Find where the given text appears and provide that cell's center as (X, Y) coordinate. 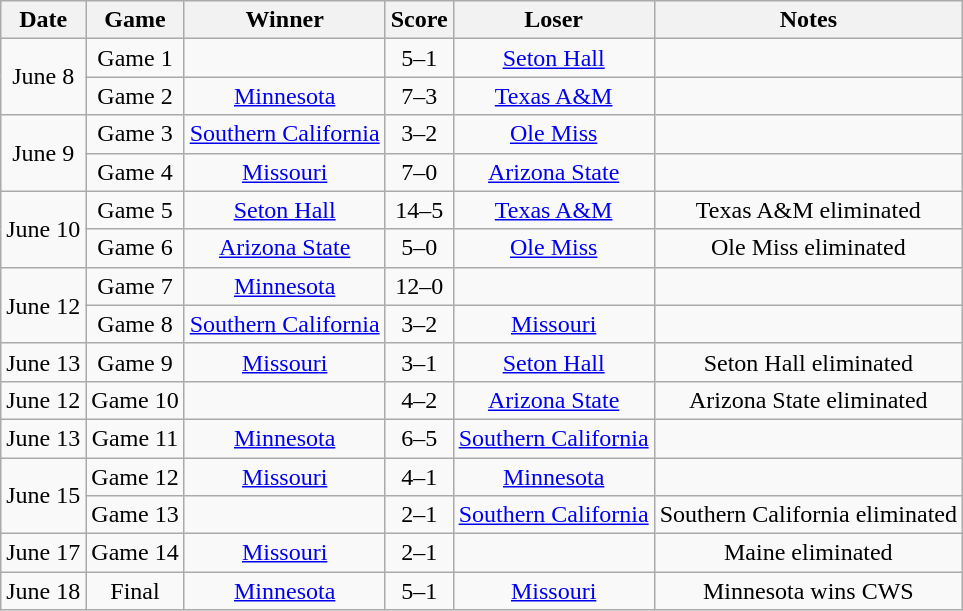
Game 8 (135, 324)
Minnesota wins CWS (808, 591)
Game 11 (135, 438)
Game 13 (135, 515)
June 10 (44, 229)
June 17 (44, 553)
Game 14 (135, 553)
Game 2 (135, 96)
June 8 (44, 77)
June 15 (44, 496)
Loser (554, 20)
Date (44, 20)
7–3 (419, 96)
Game 6 (135, 248)
6–5 (419, 438)
Game 3 (135, 134)
Game 12 (135, 477)
Game (135, 20)
Game 10 (135, 400)
Game 5 (135, 210)
Game 7 (135, 286)
June 18 (44, 591)
14–5 (419, 210)
Seton Hall eliminated (808, 362)
Winner (284, 20)
5–0 (419, 248)
7–0 (419, 172)
Arizona State eliminated (808, 400)
Ole Miss eliminated (808, 248)
Maine eliminated (808, 553)
Score (419, 20)
Texas A&M eliminated (808, 210)
Game 1 (135, 58)
Game 9 (135, 362)
3–1 (419, 362)
4–2 (419, 400)
Game 4 (135, 172)
4–1 (419, 477)
June 9 (44, 153)
12–0 (419, 286)
Notes (808, 20)
Southern California eliminated (808, 515)
Final (135, 591)
